Extract the (x, y) coordinate from the center of the cell holding the provided text.  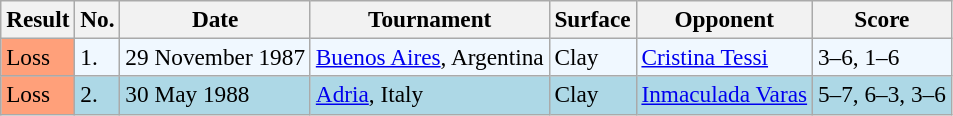
30 May 1988 (215, 95)
Result (38, 19)
Opponent (724, 19)
Date (215, 19)
Inmaculada Varas (724, 95)
Adria, Italy (430, 95)
Tournament (430, 19)
Score (882, 19)
Cristina Tessi (724, 57)
5–7, 6–3, 3–6 (882, 95)
No. (98, 19)
1. (98, 57)
3–6, 1–6 (882, 57)
Buenos Aires, Argentina (430, 57)
29 November 1987 (215, 57)
2. (98, 95)
Surface (592, 19)
